From the cell containing the given text, extract its center point as (x, y) coordinate. 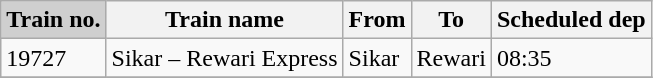
08:35 (571, 58)
To (451, 20)
From (377, 20)
Train name (224, 20)
Sikar – Rewari Express (224, 58)
19727 (54, 58)
Sikar (377, 58)
Rewari (451, 58)
Train no. (54, 20)
Scheduled dep (571, 20)
